From the cell containing the given text, extract its center point as (x, y) coordinate. 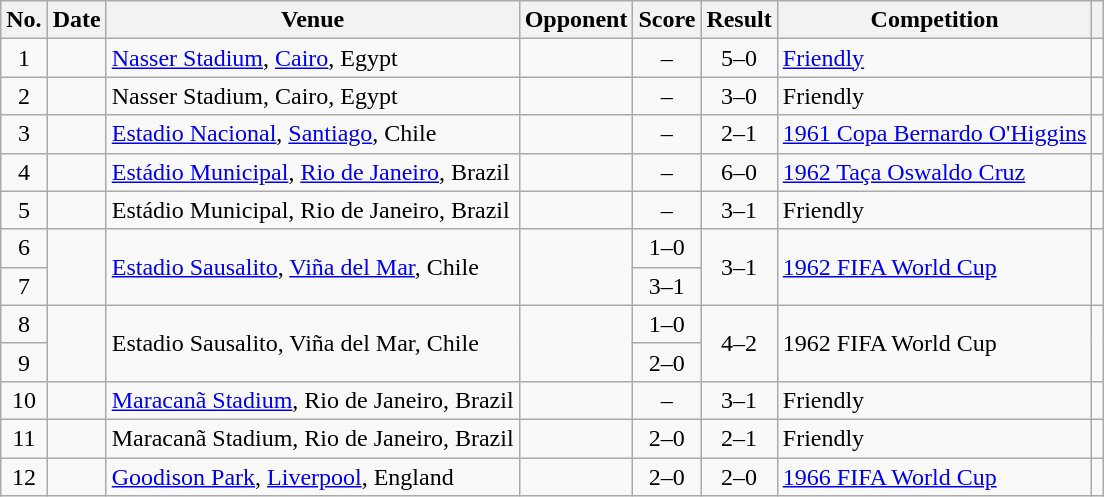
Goodison Park, Liverpool, England (312, 477)
11 (24, 438)
2 (24, 96)
Score (667, 20)
7 (24, 286)
No. (24, 20)
5 (24, 210)
10 (24, 400)
Competition (934, 20)
3–0 (739, 96)
12 (24, 477)
Opponent (576, 20)
4 (24, 172)
1 (24, 58)
6 (24, 248)
1966 FIFA World Cup (934, 477)
6–0 (739, 172)
3 (24, 134)
Venue (312, 20)
Result (739, 20)
Date (76, 20)
Estadio Nacional, Santiago, Chile (312, 134)
1962 Taça Oswaldo Cruz (934, 172)
9 (24, 362)
4–2 (739, 343)
5–0 (739, 58)
1961 Copa Bernardo O'Higgins (934, 134)
8 (24, 324)
